Extract the (x, y) coordinate from the center of the cell holding the provided text.  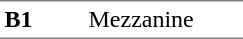
Mezzanine (164, 20)
B1 (42, 20)
